From the cell containing the given text, extract its center point as (X, Y) coordinate. 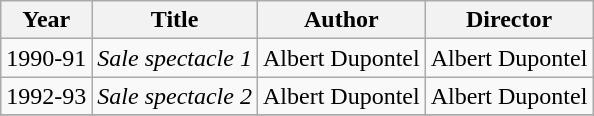
Author (341, 20)
Sale spectacle 2 (175, 96)
Sale spectacle 1 (175, 58)
Director (509, 20)
1992-93 (46, 96)
1990-91 (46, 58)
Title (175, 20)
Year (46, 20)
